Return (x, y) of the center of cell containing provided text 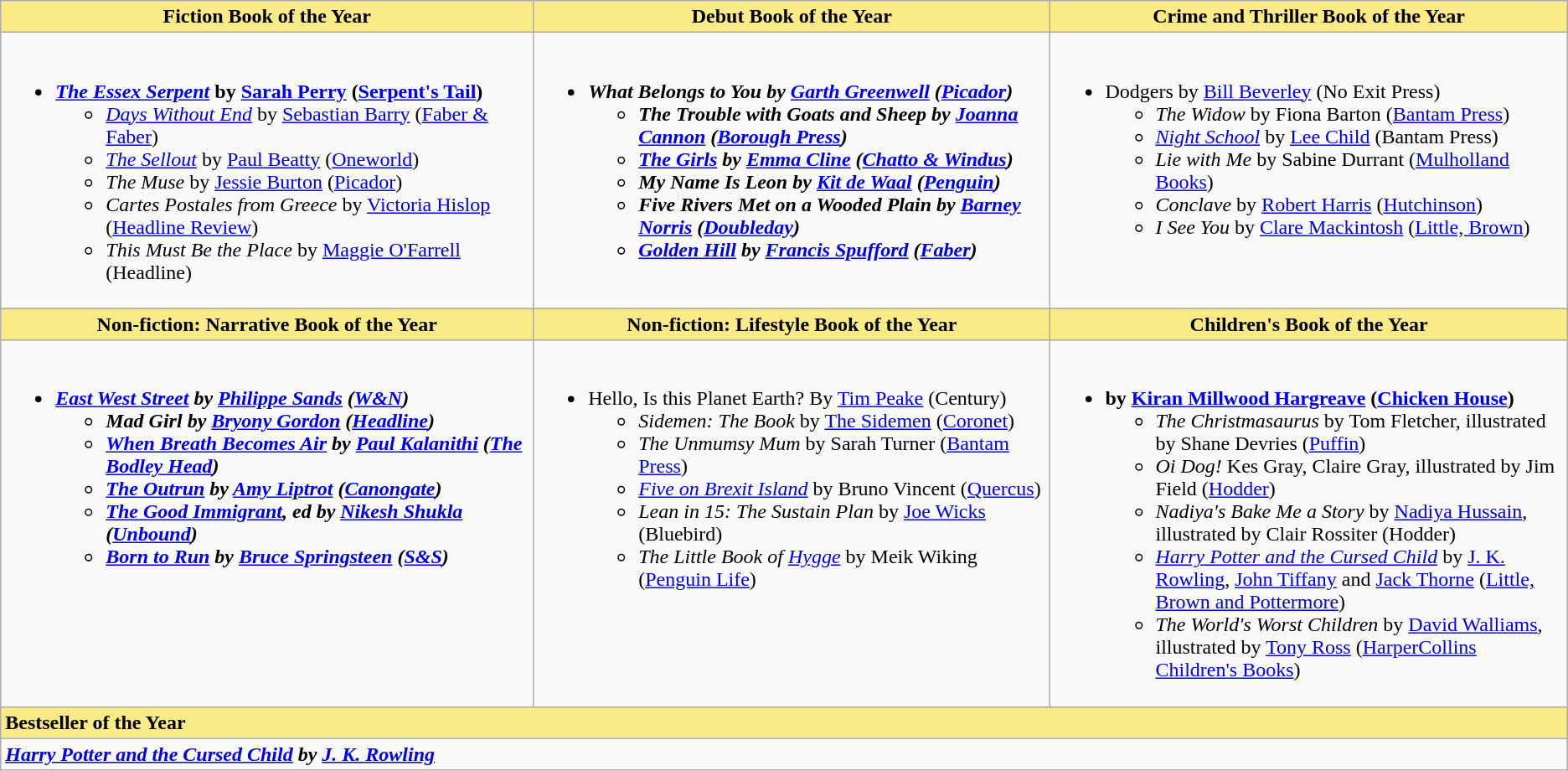
Crime and Thriller Book of the Year (1308, 17)
Children's Book of the Year (1308, 324)
Non-fiction: Lifestyle Book of the Year (792, 324)
Non-fiction: Narrative Book of the Year (267, 324)
Fiction Book of the Year (267, 17)
Debut Book of the Year (792, 17)
Harry Potter and the Cursed Child by J. K. Rowling (784, 754)
Bestseller of the Year (784, 722)
